Extract the [X, Y] coordinate from the center of the cell holding the provided text.  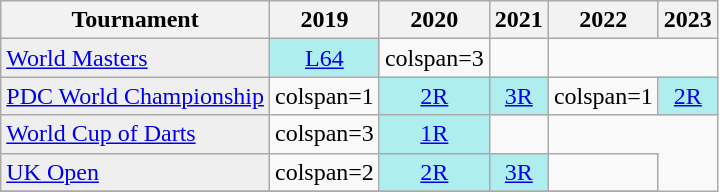
2022 [603, 20]
PDC World Championship [136, 96]
World Masters [136, 58]
1R [434, 134]
colspan=2 [324, 172]
2023 [688, 20]
2019 [324, 20]
World Cup of Darts [136, 134]
UK Open [136, 172]
L64 [324, 58]
Tournament [136, 20]
2021 [518, 20]
2020 [434, 20]
